From the cell containing the given text, extract its center point as [x, y] coordinate. 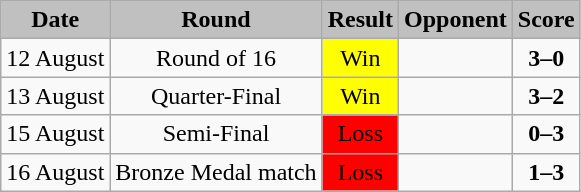
Quarter-Final [216, 96]
Opponent [456, 20]
0–3 [546, 134]
Result [360, 20]
Bronze Medal match [216, 172]
3–2 [546, 96]
Round [216, 20]
Semi-Final [216, 134]
Score [546, 20]
1–3 [546, 172]
15 August [56, 134]
Date [56, 20]
13 August [56, 96]
16 August [56, 172]
Round of 16 [216, 58]
12 August [56, 58]
3–0 [546, 58]
